Output the (X, Y) coordinate of the center of the cell containing the given text.  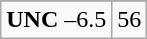
UNC –6.5 (56, 20)
56 (130, 20)
